Find where the given text appears and provide that cell's center as (X, Y) coordinate. 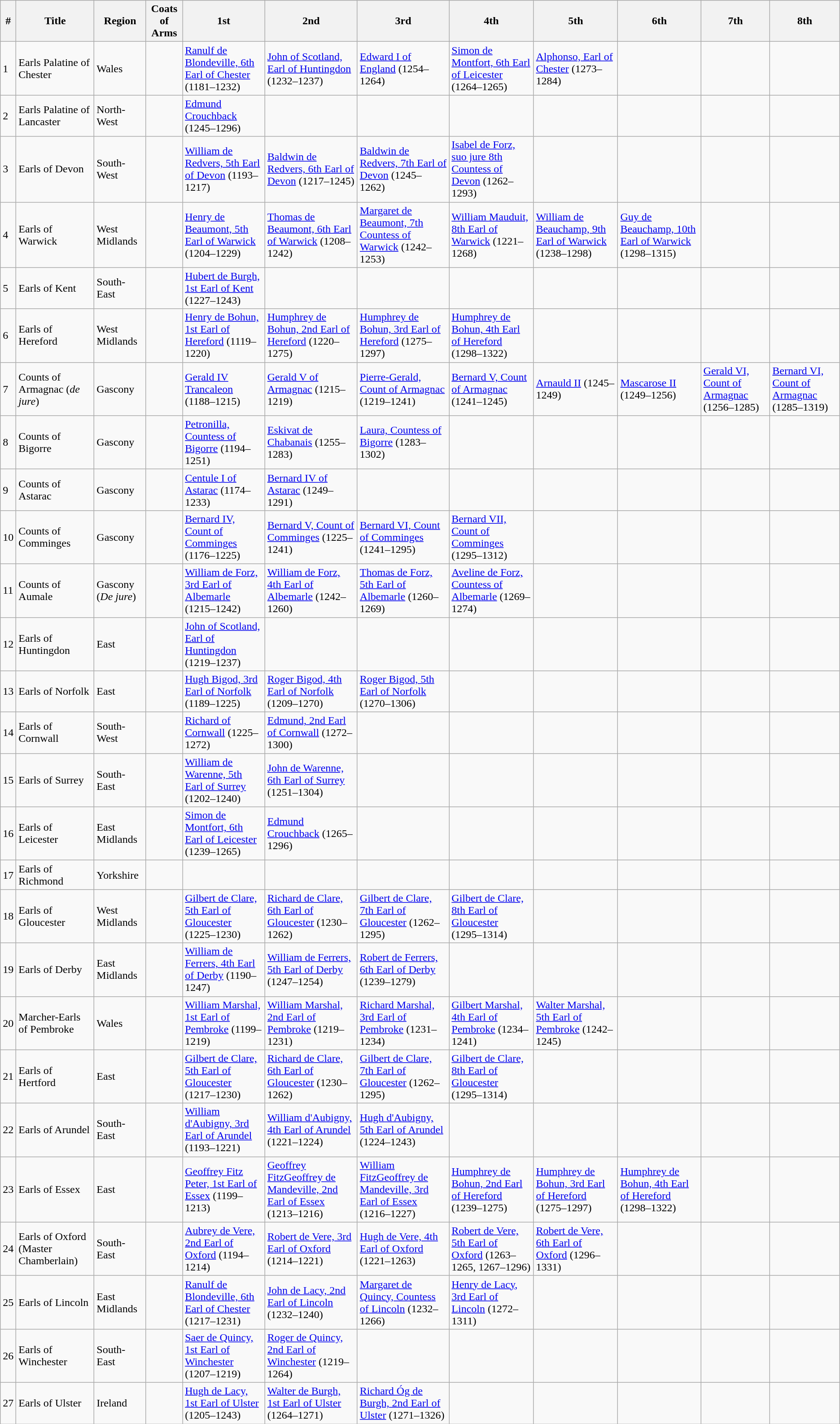
John de Warenne, 6th Earl of Surrey (1251–1304) (311, 780)
Bernard V, Count of Armagnac (1241–1245) (491, 389)
Humphrey de Bohun, 2nd Earl of Hereford (1239–1275) (491, 1189)
William de Forz, 4th Earl of Albemarle (1242–1260) (311, 591)
5th (576, 21)
Walter Marshal, 5th Earl of Pembroke (1242–1245) (576, 1023)
Simon de Montfort, 6th Earl of Leicester (1264–1265) (491, 68)
Richard Óg de Burgh, 2nd Earl of Ulster (1271–1326) (403, 1403)
Counts of Comminges (55, 537)
John of Scotland, Earl of Huntingdon (1232–1237) (311, 68)
Richard Marshal, 3rd Earl of Pembroke (1231–1234) (403, 1023)
20 (8, 1023)
10 (8, 537)
Centule I of Astarac (1174–1233) (224, 490)
Isabel de Forz, suo jure 8th Countess of Devon (1262–1293) (491, 169)
Earls of Hertford (55, 1076)
Robert de Vere, 3rd Earl of Oxford (1214–1221) (311, 1249)
Earls Palatine of Chester (55, 68)
12 (8, 644)
Earls of Oxford (Master Chamberlain) (55, 1249)
Pierre-Gerald, Count of Armagnac (1219–1241) (403, 389)
Hugh d'Aubigny, 5th Earl of Arundel (1224–1243) (403, 1130)
William d'Aubigny, 3rd Earl of Arundel (1193–1221) (224, 1130)
William de Ferrers, 5th Earl of Derby (1247–1254) (311, 969)
9 (8, 490)
Gerald IV Trancaleon (1188–1215) (224, 389)
Hubert de Burgh, 1st Earl of Kent (1227–1243) (224, 288)
Robert de Vere, 6th Earl of Oxford (1296–1331) (576, 1249)
William de Beauchamp, 9th Earl of Warwick (1238–1298) (576, 235)
27 (8, 1403)
1st (224, 21)
Earls of Ulster (55, 1403)
Bernard VI, Count of Comminges (1241–1295) (403, 537)
Saer de Quincy, 1st Earl of Winchester (1207–1219) (224, 1355)
Earls of Kent (55, 288)
Geoffrey Fitz Peter, 1st Earl of Essex (1199–1213) (224, 1189)
14 (8, 733)
26 (8, 1355)
Hugh Bigod, 3rd Earl of Norfolk (1189–1225) (224, 692)
1 (8, 68)
15 (8, 780)
Aveline de Forz, Countess of Albemarle (1269–1274) (491, 591)
Geoffrey FitzGeoffrey de Mandeville, 2nd Earl of Essex (1213–1216) (311, 1189)
Edmund Crouchback (1245–1296) (224, 116)
13 (8, 692)
25 (8, 1302)
Earls of Leicester (55, 834)
# (8, 21)
11 (8, 591)
Baldwin de Redvers, 7th Earl of Devon (1245–1262) (403, 169)
Thomas de Beaumont, 6th Earl of Warwick (1208–1242) (311, 235)
Baldwin de Redvers, 6th Earl of Devon (1217–1245) (311, 169)
Yorkshire (120, 875)
Arnauld II (1245–1249) (576, 389)
Counts of Bigorre (55, 443)
Thomas de Forz, 5th Earl of Albemarle (1260–1269) (403, 591)
17 (8, 875)
4 (8, 235)
Ranulf de Blondeville, 6th Earl of Chester (1217–1231) (224, 1302)
Hugh de Vere, 4th Earl of Oxford (1221–1263) (403, 1249)
Earls Palatine of Lancaster (55, 116)
Roger Bigod, 5th Earl of Norfolk (1270–1306) (403, 692)
Earls of Devon (55, 169)
William de Ferrers, 4th Earl of Derby (1190–1247) (224, 969)
Bernard IV of Astarac (1249–1291) (311, 490)
Henry de Lacy, 3rd Earl of Lincoln (1272–1311) (491, 1302)
John de Lacy, 2nd Earl of Lincoln (1232–1240) (311, 1302)
Earls of Lincoln (55, 1302)
7 (8, 389)
Earls of Surrey (55, 780)
19 (8, 969)
22 (8, 1130)
Counts of Armagnac (de jure) (55, 389)
Robert de Ferrers, 6th Earl of Derby (1239–1279) (403, 969)
Edmund Crouchback (1265–1296) (311, 834)
24 (8, 1249)
8th (805, 21)
Earls of Gloucester (55, 916)
Gerald VI, Count of Armagnac (1256–1285) (735, 389)
Edmund, 2nd Earl of Cornwall (1272–1300) (311, 733)
Robert de Vere, 5th Earl of Oxford (1263–1265, 1267–1296) (491, 1249)
John of Scotland, Earl of Huntingdon (1219–1237) (224, 644)
North-West (120, 116)
Henry de Bohun, 1st Earl of Hereford (1119–1220) (224, 336)
Region (120, 21)
16 (8, 834)
Earls of Richmond (55, 875)
18 (8, 916)
6th (660, 21)
Earls of Winchester (55, 1355)
Bernard VI, Count of Armagnac (1285–1319) (805, 389)
Marcher-Earls of Pembroke (55, 1023)
William de Warenne, 5th Earl of Surrey (1202–1240) (224, 780)
2 (8, 116)
Margaret de Beaumont, 7th Countess of Warwick (1242–1253) (403, 235)
Edward I of England (1254–1264) (403, 68)
23 (8, 1189)
Gerald V of Armagnac (1215–1219) (311, 389)
2nd (311, 21)
Earls of Derby (55, 969)
Earls of Essex (55, 1189)
Aubrey de Vere, 2nd Earl of Oxford (1194–1214) (224, 1249)
Mascarose II (1249–1256) (660, 389)
Counts of Astarac (55, 490)
William d'Aubigny, 4th Earl of Arundel (1221–1224) (311, 1130)
Earls of Huntingdon (55, 644)
Hugh de Lacy, 1st Earl of Ulster (1205–1243) (224, 1403)
William de Redvers, 5th Earl of Devon (1193–1217) (224, 169)
William Marshal, 2nd Earl of Pembroke (1219–1231) (311, 1023)
3rd (403, 21)
Earls of Arundel (55, 1130)
3 (8, 169)
21 (8, 1076)
William de Forz, 3rd Earl of Albemarle (1215–1242) (224, 591)
5 (8, 288)
Petronilla, Countess of Bigorre (1194–1251) (224, 443)
Earls of Warwick (55, 235)
Earls of Hereford (55, 336)
Gilbert de Clare, 5th Earl of Gloucester (1225–1230) (224, 916)
Counts of Aumale (55, 591)
Henry de Beaumont, 5th Earl of Warwick (1204–1229) (224, 235)
Bernard IV, Count of Comminges (1176–1225) (224, 537)
Margaret de Quincy, Countess of Lincoln (1232–1266) (403, 1302)
8 (8, 443)
Alphonso, Earl of Chester (1273–1284) (576, 68)
Title (55, 21)
Bernard VII, Count of Comminges (1295–1312) (491, 537)
William Mauduit, 8th Earl of Warwick (1221–1268) (491, 235)
Coats of Arms (164, 21)
Earls of Cornwall (55, 733)
Gilbert de Clare, 5th Earl of Gloucester (1217–1230) (224, 1076)
Guy de Beauchamp, 10th Earl of Warwick (1298–1315) (660, 235)
Gilbert Marshal, 4th Earl of Pembroke (1234–1241) (491, 1023)
Roger de Quincy, 2nd Earl of Winchester (1219–1264) (311, 1355)
Roger Bigod, 4th Earl of Norfolk (1209–1270) (311, 692)
Earls of Norfolk (55, 692)
4th (491, 21)
William Marshal, 1st Earl of Pembroke (1199–1219) (224, 1023)
Ireland (120, 1403)
Humphrey de Bohun, 2nd Earl of Hereford (1220–1275) (311, 336)
William FitzGeoffrey de Mandeville, 3rd Earl of Essex (1216–1227) (403, 1189)
Eskivat de Chabanais (1255–1283) (311, 443)
Ranulf de Blondeville, 6th Earl of Chester (1181–1232) (224, 68)
Walter de Burgh, 1st Earl of Ulster (1264–1271) (311, 1403)
Richard of Cornwall (1225–1272) (224, 733)
7th (735, 21)
6 (8, 336)
Laura, Countess of Bigorre (1283–1302) (403, 443)
Bernard V, Count of Comminges (1225–1241) (311, 537)
Gascony (De jure) (120, 591)
Simon de Montfort, 6th Earl of Leicester (1239–1265) (224, 834)
